From the cell containing the given text, extract its center point as (X, Y) coordinate. 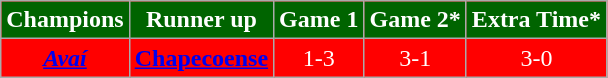
Extra Time* (536, 20)
Avaí (65, 58)
Chapecoense (201, 58)
Runner up (201, 20)
Champions (65, 20)
1-3 (319, 58)
Game 1 (319, 20)
3-1 (415, 58)
Game 2* (415, 20)
3-0 (536, 58)
